Search for the cell housing the specified text and yield its [X, Y] center coordinate. 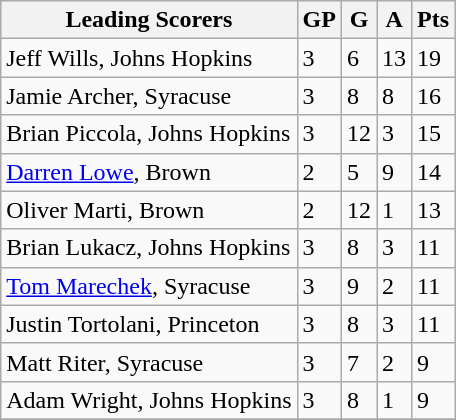
16 [434, 96]
Adam Wright, Johns Hopkins [149, 400]
Justin Tortolani, Princeton [149, 324]
14 [434, 172]
GP [319, 20]
Brian Piccola, Johns Hopkins [149, 134]
Darren Lowe, Brown [149, 172]
Matt Riter, Syracuse [149, 362]
Jeff Wills, Johns Hopkins [149, 58]
15 [434, 134]
5 [358, 172]
A [394, 20]
7 [358, 362]
Tom Marechek, Syracuse [149, 286]
Oliver Marti, Brown [149, 210]
Leading Scorers [149, 20]
Brian Lukacz, Johns Hopkins [149, 248]
19 [434, 58]
Jamie Archer, Syracuse [149, 96]
6 [358, 58]
Pts [434, 20]
G [358, 20]
